Extract the (X, Y) coordinate from the center of the cell holding the provided text.  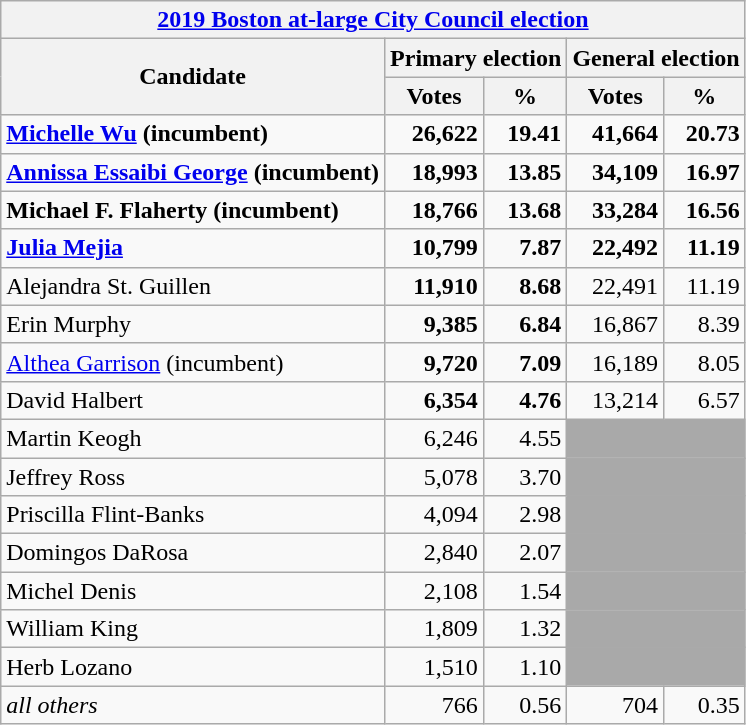
4.76 (524, 400)
16.97 (705, 172)
9,385 (434, 324)
Erin Murphy (193, 324)
2,840 (434, 553)
20.73 (705, 134)
Alejandra St. Guillen (193, 286)
1,510 (434, 667)
19.41 (524, 134)
6,354 (434, 400)
7.87 (524, 248)
11,910 (434, 286)
22,491 (616, 286)
16,867 (616, 324)
all others (193, 705)
3.70 (524, 477)
Michelle Wu (incumbent) (193, 134)
4.55 (524, 438)
2.07 (524, 553)
8.05 (705, 362)
1.54 (524, 591)
Annissa Essaibi George (incumbent) (193, 172)
8.68 (524, 286)
Julia Mejia (193, 248)
5,078 (434, 477)
34,109 (616, 172)
Candidate (193, 77)
Herb Lozano (193, 667)
6,246 (434, 438)
41,664 (616, 134)
33,284 (616, 210)
16,189 (616, 362)
6.57 (705, 400)
13,214 (616, 400)
David Halbert (193, 400)
4,094 (434, 515)
766 (434, 705)
10,799 (434, 248)
2,108 (434, 591)
22,492 (616, 248)
6.84 (524, 324)
2.98 (524, 515)
704 (616, 705)
1.32 (524, 629)
Priscilla Flint-Banks (193, 515)
8.39 (705, 324)
13.68 (524, 210)
1,809 (434, 629)
16.56 (705, 210)
0.35 (705, 705)
7.09 (524, 362)
9,720 (434, 362)
Domingos DaRosa (193, 553)
Primary election (476, 58)
13.85 (524, 172)
Althea Garrison (incumbent) (193, 362)
General election (656, 58)
26,622 (434, 134)
18,766 (434, 210)
2019 Boston at-large City Council election (373, 20)
Martin Keogh (193, 438)
0.56 (524, 705)
Michael F. Flaherty (incumbent) (193, 210)
Michel Denis (193, 591)
William King (193, 629)
1.10 (524, 667)
18,993 (434, 172)
Jeffrey Ross (193, 477)
